Extract the [x, y] coordinate from the center of the cell holding the provided text.  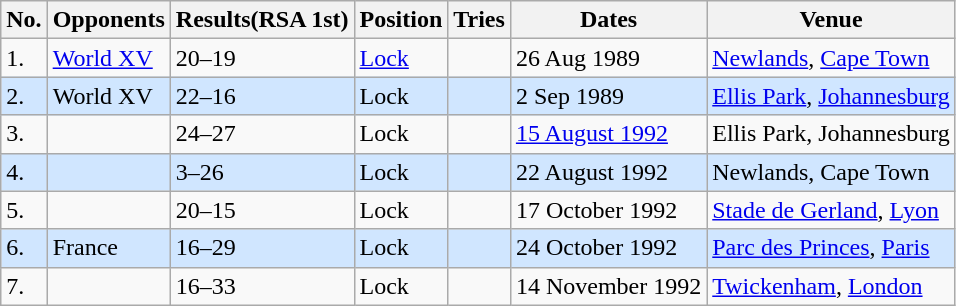
5. [24, 210]
Parc des Princes, Paris [832, 248]
2 Sep 1989 [608, 96]
16–33 [262, 286]
Venue [832, 20]
1. [24, 58]
24–27 [262, 134]
2. [24, 96]
No. [24, 20]
Opponents [108, 20]
3. [24, 134]
17 October 1992 [608, 210]
Position [401, 20]
6. [24, 248]
20–15 [262, 210]
Dates [608, 20]
France [108, 248]
20–19 [262, 58]
15 August 1992 [608, 134]
24 October 1992 [608, 248]
26 Aug 1989 [608, 58]
Tries [480, 20]
Twickenham, London [832, 286]
Stade de Gerland, Lyon [832, 210]
3–26 [262, 172]
4. [24, 172]
22–16 [262, 96]
16–29 [262, 248]
Results(RSA 1st) [262, 20]
22 August 1992 [608, 172]
14 November 1992 [608, 286]
7. [24, 286]
